For the text-containing cell, return its midpoint in (x, y) coordinate format. 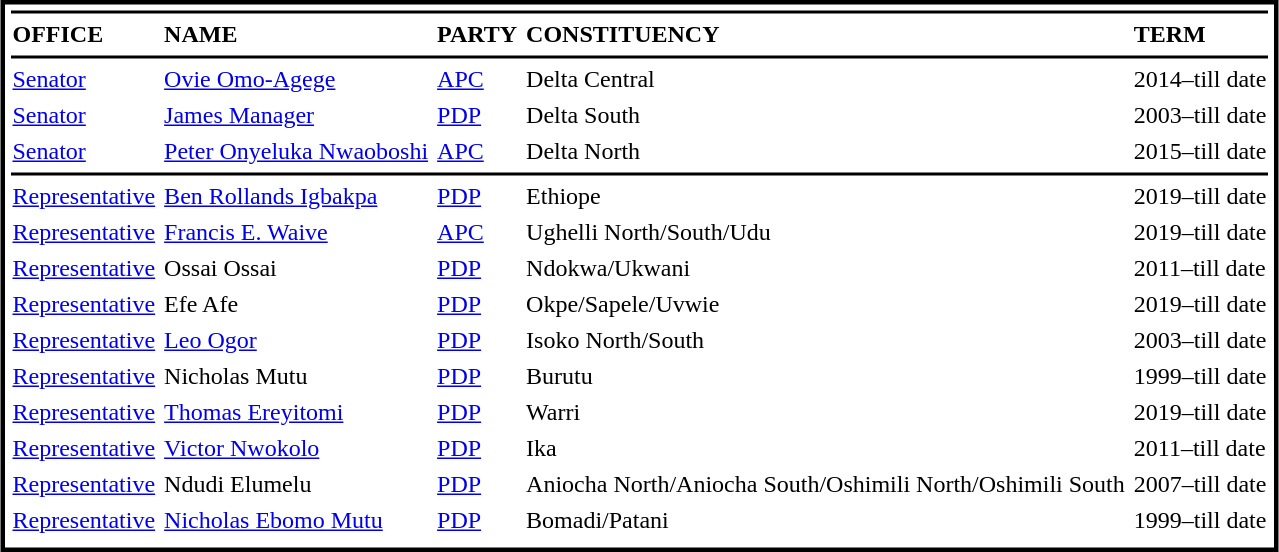
CONSTITUENCY (826, 35)
Ndudi Elumelu (296, 485)
NAME (296, 35)
Francis E. Waive (296, 233)
Aniocha North/Aniocha South/Oshimili North/Oshimili South (826, 485)
Victor Nwokolo (296, 449)
Okpe/Sapele/Uvwie (826, 305)
2014–till date (1200, 79)
Leo Ogor (296, 341)
Nicholas Ebomo Mutu (296, 521)
Delta Central (826, 79)
James Manager (296, 115)
Ovie Omo-Agege (296, 79)
2007–till date (1200, 485)
Peter Onyeluka Nwaoboshi (296, 151)
Ethiope (826, 197)
Delta North (826, 151)
Thomas Ereyitomi (296, 413)
2015–till date (1200, 151)
Ossai Ossai (296, 269)
Isoko North/South (826, 341)
OFFICE (84, 35)
Ndokwa/Ukwani (826, 269)
PARTY (478, 35)
Ben Rollands Igbakpa (296, 197)
Nicholas Mutu (296, 377)
Ughelli North/South/Udu (826, 233)
Warri (826, 413)
Delta South (826, 115)
Ika (826, 449)
Efe Afe (296, 305)
TERM (1200, 35)
Bomadi/Patani (826, 521)
Burutu (826, 377)
